For the text-containing cell, return its midpoint in (x, y) coordinate format. 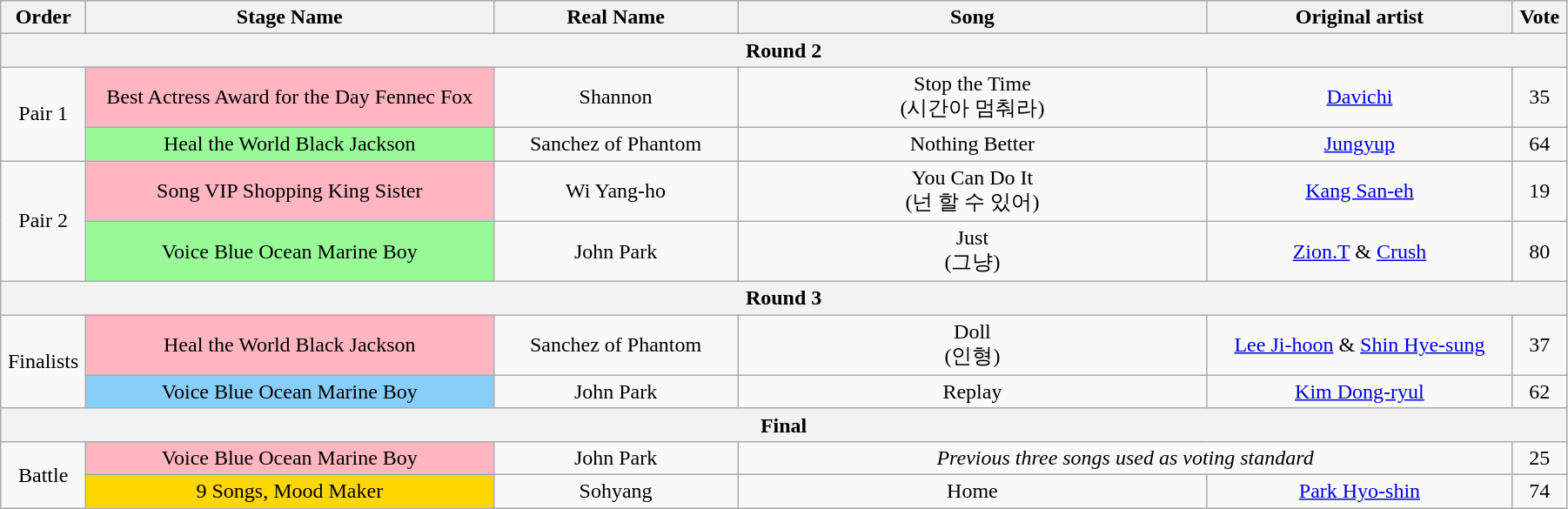
Davichi (1359, 97)
Pair 1 (44, 114)
Replay (973, 392)
Doll(인형) (973, 345)
Round 2 (784, 50)
Vote (1539, 17)
9 Songs, Mood Maker (290, 491)
Lee Ji-hoon & Shin Hye-sung (1359, 345)
Nothing Better (973, 144)
Real Name (616, 17)
Original artist (1359, 17)
25 (1539, 458)
Final (784, 425)
Kang San-eh (1359, 191)
Finalists (44, 362)
Shannon (616, 97)
35 (1539, 97)
80 (1539, 251)
Pair 2 (44, 221)
37 (1539, 345)
Song VIP Shopping King Sister (290, 191)
Stop the Time(시간아 멈춰라) (973, 97)
Park Hyo-shin (1359, 491)
Jungyup (1359, 144)
Round 3 (784, 298)
Just(그냥) (973, 251)
Order (44, 17)
Previous three songs used as voting standard (1125, 458)
Battle (44, 474)
Sohyang (616, 491)
62 (1539, 392)
Home (973, 491)
Stage Name (290, 17)
74 (1539, 491)
Zion.T & Crush (1359, 251)
19 (1539, 191)
Best Actress Award for the Day Fennec Fox (290, 97)
64 (1539, 144)
Wi Yang-ho (616, 191)
Kim Dong-ryul (1359, 392)
Song (973, 17)
You Can Do It(넌 할 수 있어) (973, 191)
